Scan for the cell matching the given text and deliver its (X, Y) coordinate at center. 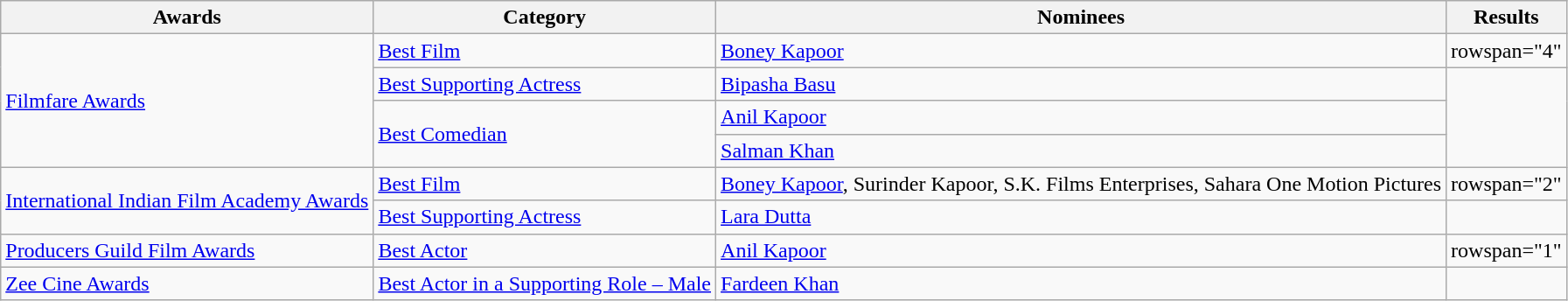
Salman Khan (1081, 150)
Nominees (1081, 17)
Filmfare Awards (187, 101)
Bipasha Basu (1081, 84)
Awards (187, 17)
Zee Cine Awards (187, 283)
Boney Kapoor (1081, 51)
rowspan="1" (1507, 250)
Producers Guild Film Awards (187, 250)
Lara Dutta (1081, 217)
Best Actor in a Supporting Role – Male (545, 283)
International Indian Film Academy Awards (187, 200)
Best Comedian (545, 134)
Results (1507, 17)
rowspan="4" (1507, 51)
Best Actor (545, 250)
Boney Kapoor, Surinder Kapoor, S.K. Films Enterprises, Sahara One Motion Pictures (1081, 184)
Category (545, 17)
Fardeen Khan (1081, 283)
rowspan="2" (1507, 184)
